Scan for the cell matching the given text and deliver its (x, y) coordinate at center. 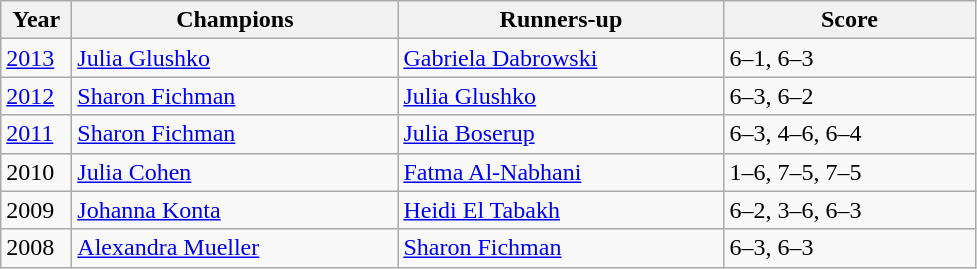
2011 (36, 134)
1–6, 7–5, 7–5 (850, 172)
Champions (235, 20)
Score (850, 20)
6–3, 4–6, 6–4 (850, 134)
Alexandra Mueller (235, 248)
2013 (36, 58)
2010 (36, 172)
Johanna Konta (235, 210)
2009 (36, 210)
Runners-up (561, 20)
6–3, 6–3 (850, 248)
Julia Cohen (235, 172)
Year (36, 20)
2012 (36, 96)
Julia Boserup (561, 134)
2008 (36, 248)
6–2, 3–6, 6–3 (850, 210)
Gabriela Dabrowski (561, 58)
6–1, 6–3 (850, 58)
Heidi El Tabakh (561, 210)
6–3, 6–2 (850, 96)
Fatma Al-Nabhani (561, 172)
